Search for the cell housing the specified text and yield its (x, y) center coordinate. 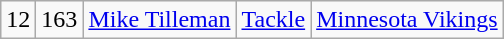
163 (60, 20)
Minnesota Vikings (408, 20)
Mike Tilleman (160, 20)
12 (18, 20)
Tackle (274, 20)
